Pinpoint the cell where the given text exists, returning its [X, Y] midpoint coordinate. 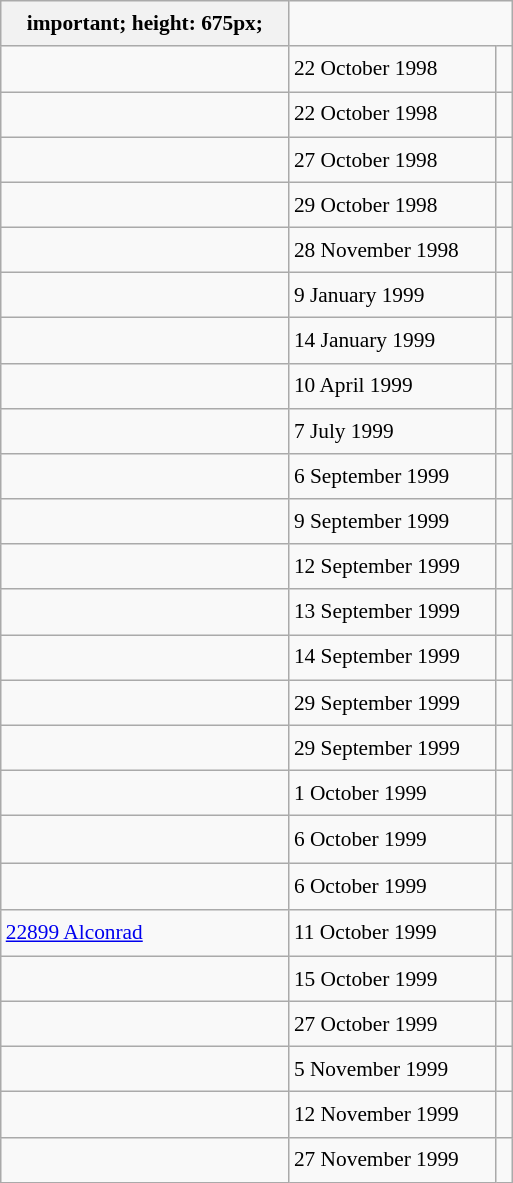
28 November 1998 [392, 250]
22899 Alconrad [145, 932]
15 October 1999 [392, 978]
27 October 1999 [392, 1024]
5 November 1999 [392, 1070]
1 October 1999 [392, 792]
11 October 1999 [392, 932]
12 November 1999 [392, 1114]
12 September 1999 [392, 566]
14 January 1999 [392, 340]
10 April 1999 [392, 386]
9 September 1999 [392, 522]
13 September 1999 [392, 612]
important; height: 675px; [145, 24]
27 November 1999 [392, 1160]
7 July 1999 [392, 430]
9 January 1999 [392, 296]
14 September 1999 [392, 658]
29 October 1998 [392, 204]
6 September 1999 [392, 476]
27 October 1998 [392, 160]
